Pinpoint the cell where the given text exists, returning its (x, y) midpoint coordinate. 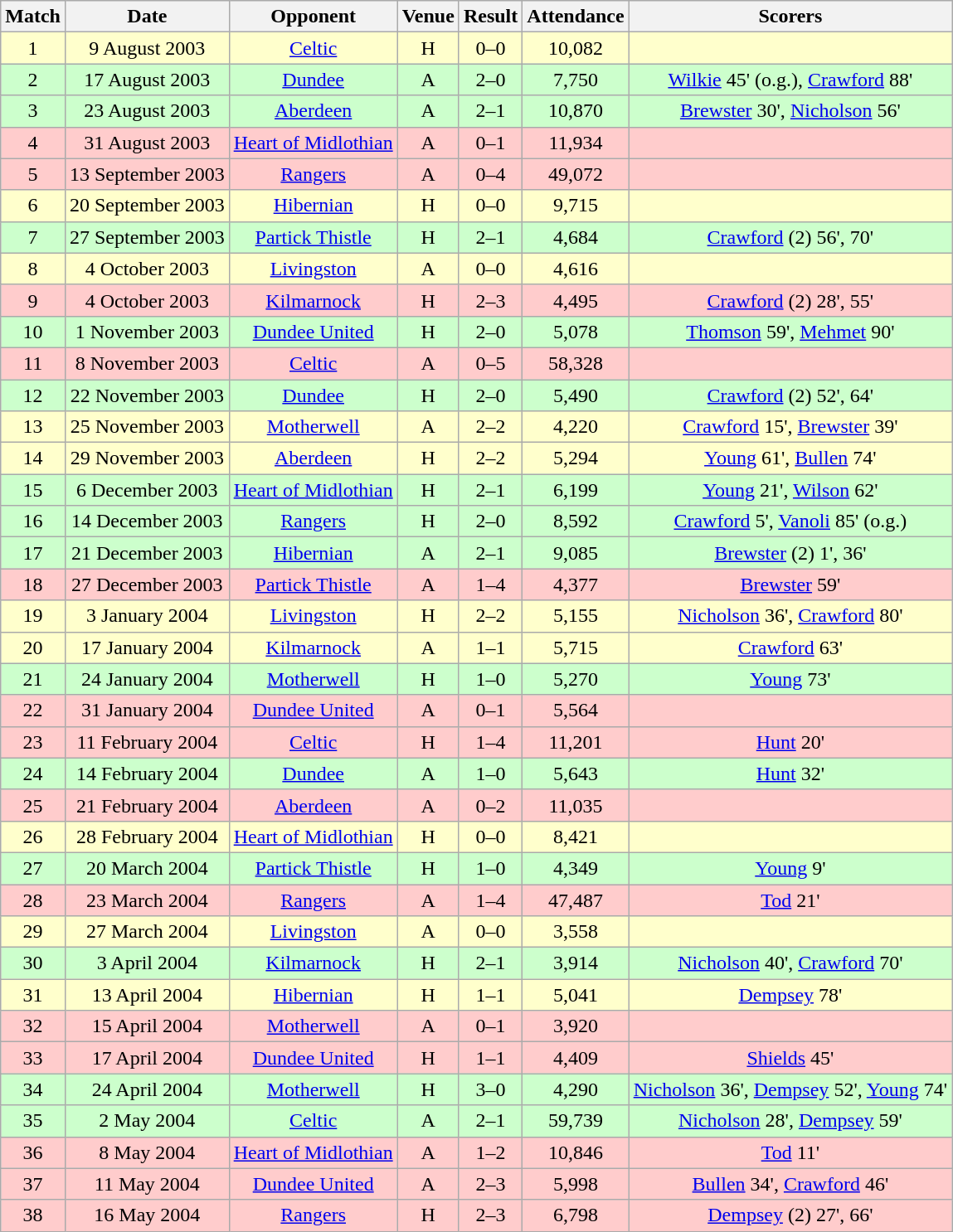
17 April 2004 (147, 1058)
0–4 (490, 174)
Dempsey (2) 27', 66' (790, 1215)
3 (33, 111)
20 March 2004 (147, 868)
18 (33, 584)
21 December 2003 (147, 553)
38 (33, 1215)
31 (33, 995)
4,349 (576, 868)
8 November 2003 (147, 363)
13 April 2004 (147, 995)
34 (33, 1089)
11,201 (576, 742)
9,085 (576, 553)
15 April 2004 (147, 1026)
27 December 2003 (147, 584)
11 (33, 363)
5,155 (576, 616)
3,914 (576, 963)
20 (33, 648)
Crawford (2) 28', 55' (790, 300)
Venue (428, 17)
29 November 2003 (147, 458)
Brewster 59' (790, 584)
5,564 (576, 711)
Crawford (2) 52', 64' (790, 395)
9 August 2003 (147, 48)
29 (33, 932)
Attendance (576, 17)
8 (33, 269)
2 (33, 80)
Brewster 30', Nicholson 56' (790, 111)
10,082 (576, 48)
27 (33, 868)
5,490 (576, 395)
23 August 2003 (147, 111)
3 April 2004 (147, 963)
31 August 2003 (147, 143)
4,409 (576, 1058)
23 March 2004 (147, 900)
27 March 2004 (147, 932)
Young 21', Wilson 62' (790, 490)
2 May 2004 (147, 1121)
36 (33, 1152)
5,270 (576, 679)
24 April 2004 (147, 1089)
Crawford (2) 56', 70' (790, 237)
5,998 (576, 1184)
Opponent (314, 17)
49,072 (576, 174)
5,643 (576, 774)
12 (33, 395)
Crawford 63' (790, 648)
Result (490, 17)
Bullen 34', Crawford 46' (790, 1184)
Nicholson 36', Dempsey 52', Young 74' (790, 1089)
9,715 (576, 206)
6,798 (576, 1215)
15 (33, 490)
10,870 (576, 111)
32 (33, 1026)
10 (33, 332)
Nicholson 28', Dempsey 59' (790, 1121)
Young 9' (790, 868)
Dempsey 78' (790, 995)
24 January 2004 (147, 679)
23 (33, 742)
28 February 2004 (147, 837)
5 (33, 174)
Match (33, 17)
7 (33, 237)
25 November 2003 (147, 427)
5,294 (576, 458)
22 November 2003 (147, 395)
24 (33, 774)
17 August 2003 (147, 80)
28 (33, 900)
Young 73' (790, 679)
4,684 (576, 237)
58,328 (576, 363)
3 January 2004 (147, 616)
4 (33, 143)
Shields 45' (790, 1058)
22 (33, 711)
59,739 (576, 1121)
Young 61', Bullen 74' (790, 458)
6,199 (576, 490)
1 (33, 48)
Brewster (2) 1', 36' (790, 553)
3,920 (576, 1026)
Crawford 5', Vanoli 85' (o.g.) (790, 521)
4,290 (576, 1089)
Hunt 20' (790, 742)
1–2 (490, 1152)
30 (33, 963)
Crawford 15', Brewster 39' (790, 427)
Thomson 59', Mehmet 90' (790, 332)
8 May 2004 (147, 1152)
11 May 2004 (147, 1184)
5,715 (576, 648)
17 January 2004 (147, 648)
4,220 (576, 427)
14 (33, 458)
9 (33, 300)
5,041 (576, 995)
37 (33, 1184)
0–5 (490, 363)
13 September 2003 (147, 174)
27 September 2003 (147, 237)
1 November 2003 (147, 332)
Wilkie 45' (o.g.), Crawford 88' (790, 80)
11,934 (576, 143)
Nicholson 36', Crawford 80' (790, 616)
35 (33, 1121)
7,750 (576, 80)
31 January 2004 (147, 711)
19 (33, 616)
5,078 (576, 332)
26 (33, 837)
6 December 2003 (147, 490)
16 May 2004 (147, 1215)
3,558 (576, 932)
Tod 21' (790, 900)
Tod 11' (790, 1152)
0–2 (490, 805)
21 (33, 679)
20 September 2003 (147, 206)
Scorers (790, 17)
Nicholson 40', Crawford 70' (790, 963)
11,035 (576, 805)
13 (33, 427)
6 (33, 206)
8,592 (576, 521)
21 February 2004 (147, 805)
Hunt 32' (790, 774)
4,495 (576, 300)
33 (33, 1058)
4,377 (576, 584)
14 February 2004 (147, 774)
47,487 (576, 900)
17 (33, 553)
Date (147, 17)
8,421 (576, 837)
25 (33, 805)
16 (33, 521)
4,616 (576, 269)
11 February 2004 (147, 742)
14 December 2003 (147, 521)
3–0 (490, 1089)
10,846 (576, 1152)
